Output the [x, y] coordinate of the center of the cell containing the given text.  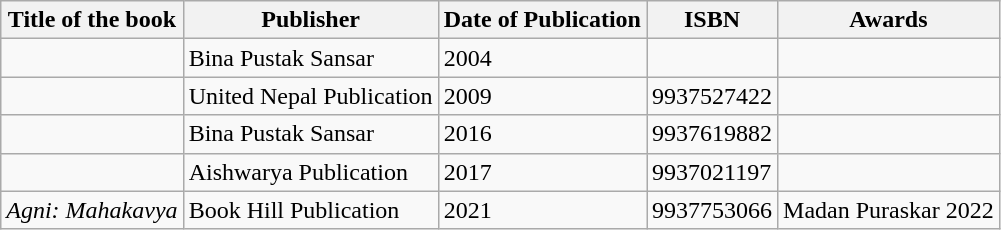
United Nepal Publication [310, 96]
9937753066 [712, 210]
ISBN [712, 20]
Agni: Mahakavya [92, 210]
2021 [542, 210]
2016 [542, 134]
Madan Puraskar 2022 [889, 210]
Awards [889, 20]
Title of the book [92, 20]
Publisher [310, 20]
Aishwarya Publication [310, 172]
Date of Publication [542, 20]
9937021197 [712, 172]
2017 [542, 172]
9937619882 [712, 134]
Book Hill Publication [310, 210]
2009 [542, 96]
2004 [542, 58]
9937527422 [712, 96]
